Output the [X, Y] coordinate of the center of the cell containing the given text.  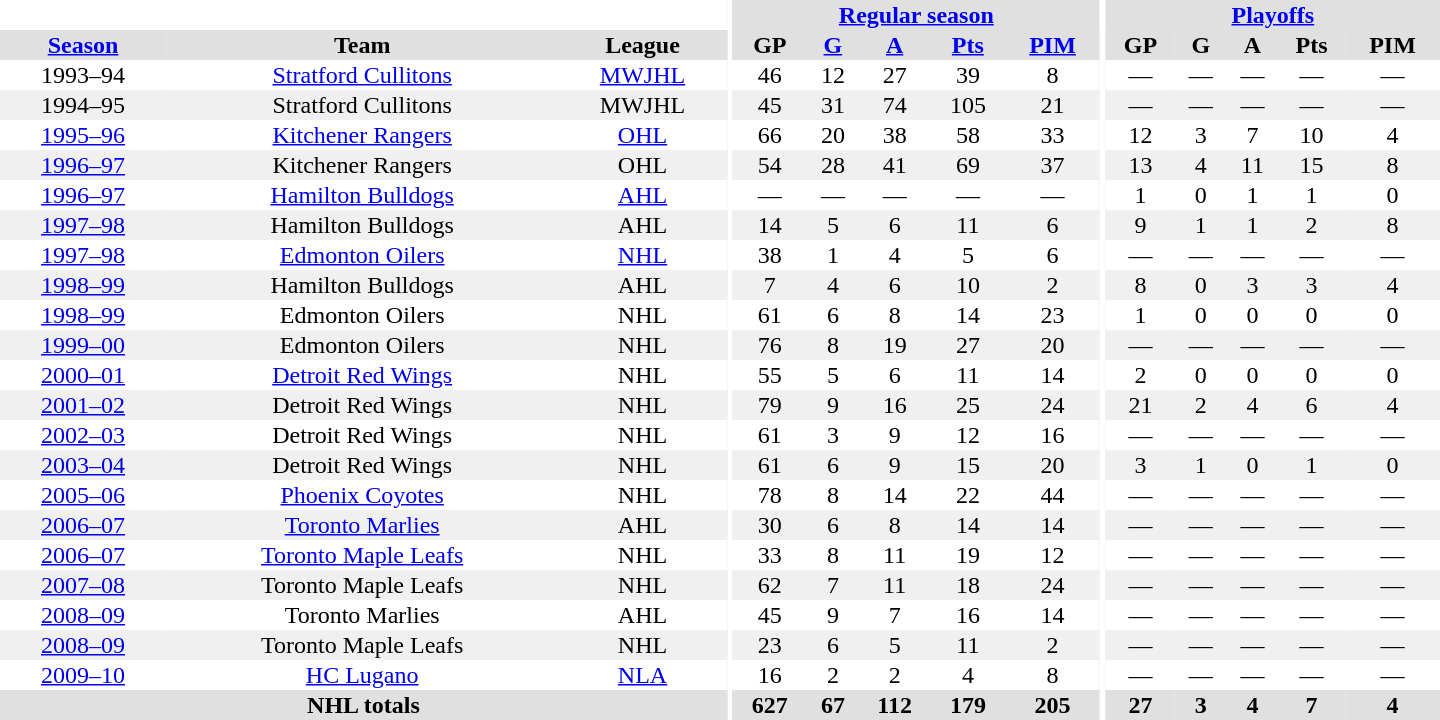
1995–96 [83, 135]
112 [895, 705]
1999–00 [83, 345]
Regular season [916, 15]
62 [770, 585]
41 [895, 165]
31 [833, 105]
Phoenix Coyotes [362, 495]
22 [968, 495]
105 [968, 105]
39 [968, 75]
46 [770, 75]
179 [968, 705]
25 [968, 405]
NHL totals [364, 705]
2003–04 [83, 465]
78 [770, 495]
69 [968, 165]
18 [968, 585]
NLA [642, 675]
League [642, 45]
HC Lugano [362, 675]
74 [895, 105]
66 [770, 135]
1993–94 [83, 75]
76 [770, 345]
13 [1140, 165]
2009–10 [83, 675]
2001–02 [83, 405]
2002–03 [83, 435]
37 [1052, 165]
Season [83, 45]
2000–01 [83, 375]
627 [770, 705]
2005–06 [83, 495]
Team [362, 45]
58 [968, 135]
28 [833, 165]
55 [770, 375]
67 [833, 705]
54 [770, 165]
1994–95 [83, 105]
2007–08 [83, 585]
44 [1052, 495]
205 [1052, 705]
79 [770, 405]
30 [770, 525]
Playoffs [1273, 15]
